Provide the (x, y) coordinate of the cell's center where the given text is located.  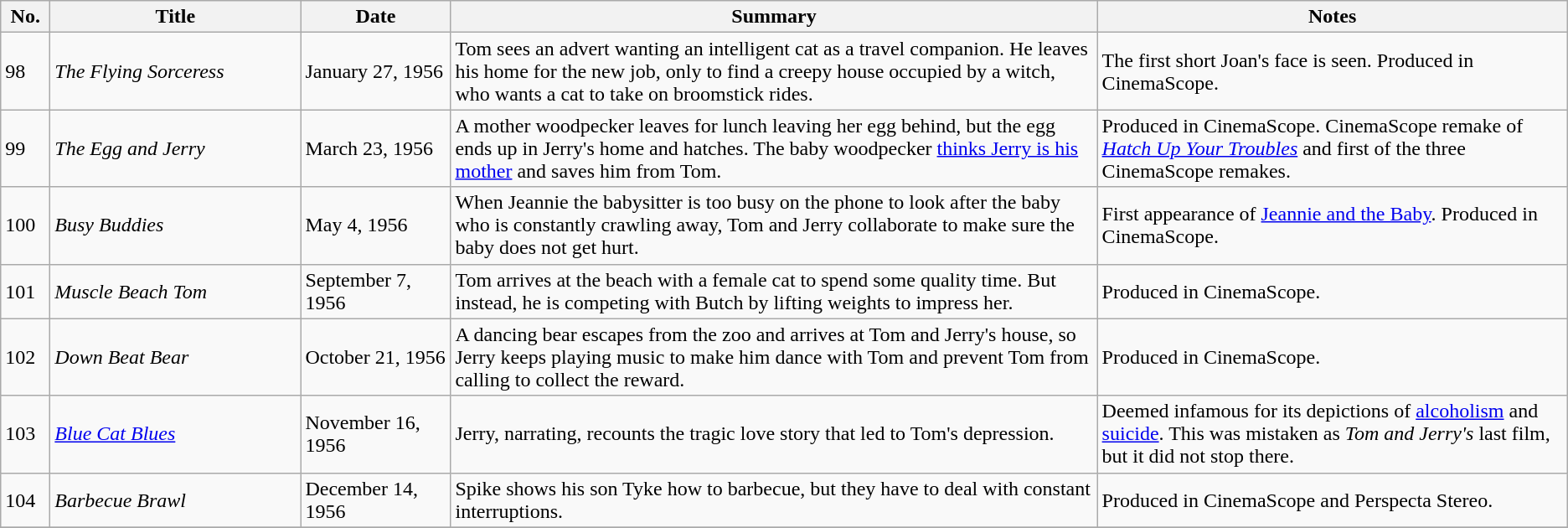
Spike shows his son Tyke how to barbecue, but they have to deal with constant interruptions. (774, 500)
First appearance of Jeannie and the Baby. Produced in CinemaScope. (1332, 225)
Title (176, 17)
October 21, 1956 (375, 357)
May 4, 1956 (375, 225)
Deemed infamous for its depictions of alcoholism and suicide. This was mistaken as Tom and Jerry's last film, but it did not stop there. (1332, 434)
September 7, 1956 (375, 292)
December 14, 1956 (375, 500)
No. (25, 17)
The Egg and Jerry (176, 148)
98 (25, 71)
Produced in CinemaScope and Perspecta Stereo. (1332, 500)
103 (25, 434)
100 (25, 225)
Notes (1332, 17)
January 27, 1956 (375, 71)
The Flying Sorceress (176, 71)
99 (25, 148)
Muscle Beach Tom (176, 292)
The first short Joan's face is seen. Produced in CinemaScope. (1332, 71)
Summary (774, 17)
Jerry, narrating, recounts the tragic love story that led to Tom's depression. (774, 434)
Date (375, 17)
104 (25, 500)
Tom arrives at the beach with a female cat to spend some quality time. But instead, he is competing with Butch by lifting weights to impress her. (774, 292)
Barbecue Brawl (176, 500)
102 (25, 357)
101 (25, 292)
Blue Cat Blues (176, 434)
March 23, 1956 (375, 148)
Busy Buddies (176, 225)
November 16, 1956 (375, 434)
Produced in CinemaScope. CinemaScope remake of Hatch Up Your Troubles and first of the three CinemaScope remakes. (1332, 148)
Down Beat Bear (176, 357)
